Return (X, Y) of the center of cell containing provided text 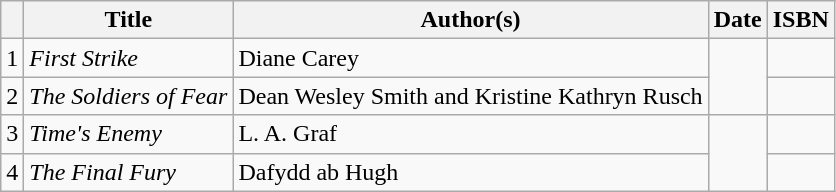
2 (12, 96)
1 (12, 58)
Title (128, 20)
Time's Enemy (128, 134)
First Strike (128, 58)
Dafydd ab Hugh (470, 172)
4 (12, 172)
The Soldiers of Fear (128, 96)
Author(s) (470, 20)
L. A. Graf (470, 134)
Diane Carey (470, 58)
Dean Wesley Smith and Kristine Kathryn Rusch (470, 96)
3 (12, 134)
ISBN (800, 20)
Date (738, 20)
The Final Fury (128, 172)
